From the cell containing the given text, extract its center point as [X, Y] coordinate. 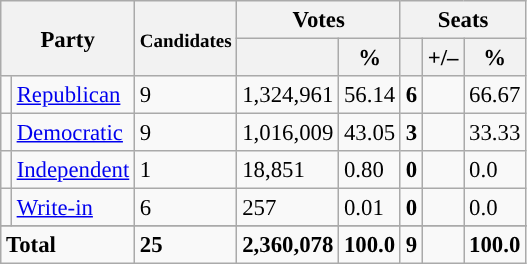
43.05 [370, 133]
Votes [319, 20]
0.01 [370, 208]
1,324,961 [288, 95]
66.67 [495, 95]
56.14 [370, 95]
+/– [442, 58]
Democratic [72, 133]
33.33 [495, 133]
1,016,009 [288, 133]
3 [411, 133]
Candidates [186, 38]
Independent [72, 170]
Total [68, 245]
Republican [72, 95]
25 [186, 245]
Write-in [72, 208]
Party [68, 38]
257 [288, 208]
18,851 [288, 170]
Seats [462, 20]
2,360,078 [288, 245]
1 [186, 170]
0.80 [370, 170]
